Return the [x, y] coordinate for the center point of the cell that contains the specified text.  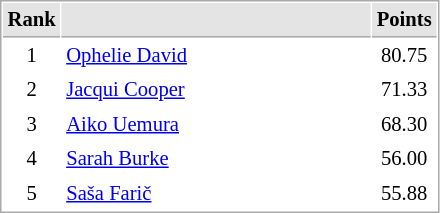
68.30 [404, 124]
55.88 [404, 194]
Ophelie David [216, 56]
3 [32, 124]
Rank [32, 20]
1 [32, 56]
5 [32, 194]
56.00 [404, 158]
Sarah Burke [216, 158]
71.33 [404, 90]
Jacqui Cooper [216, 90]
4 [32, 158]
Saša Farič [216, 194]
Points [404, 20]
80.75 [404, 56]
2 [32, 90]
Aiko Uemura [216, 124]
